Provide the [X, Y] coordinate of the cell's center where the given text is located.  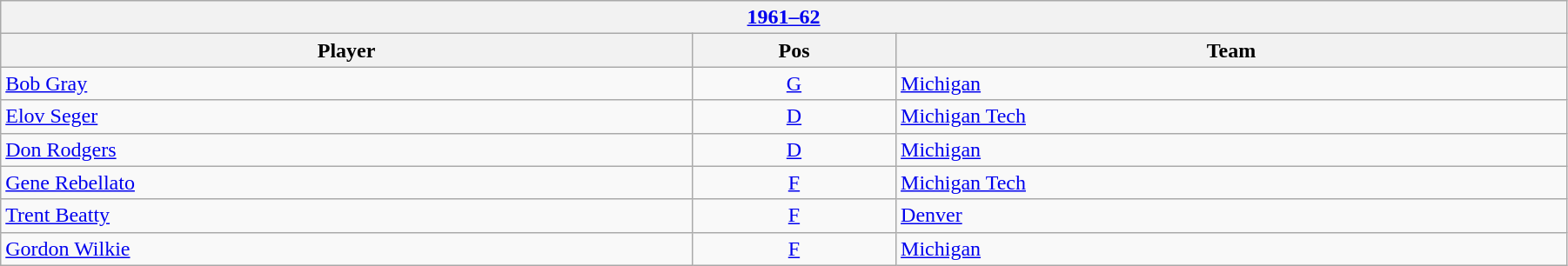
G [794, 83]
Don Rodgers [346, 150]
Trent Beatty [346, 216]
Gordon Wilkie [346, 249]
Bob Gray [346, 83]
Gene Rebellato [346, 183]
Player [346, 50]
Elov Seger [346, 116]
Pos [794, 50]
1961–62 [784, 17]
Denver [1232, 216]
Team [1232, 50]
